Output the [X, Y] coordinate of the center of the cell containing the given text.  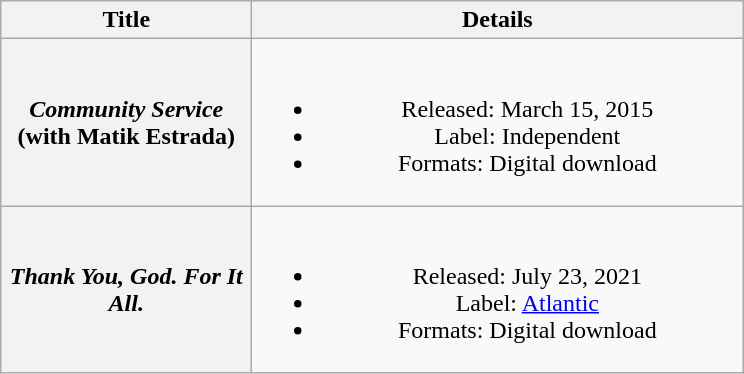
Thank You, God. For It All. [126, 290]
Title [126, 20]
Released: July 23, 2021Label: AtlanticFormats: Digital download [498, 290]
Details [498, 20]
Community Service(with Matik Estrada) [126, 122]
Released: March 15, 2015Label: IndependentFormats: Digital download [498, 122]
